Provide the [X, Y] coordinate of the cell's center where the given text is located.  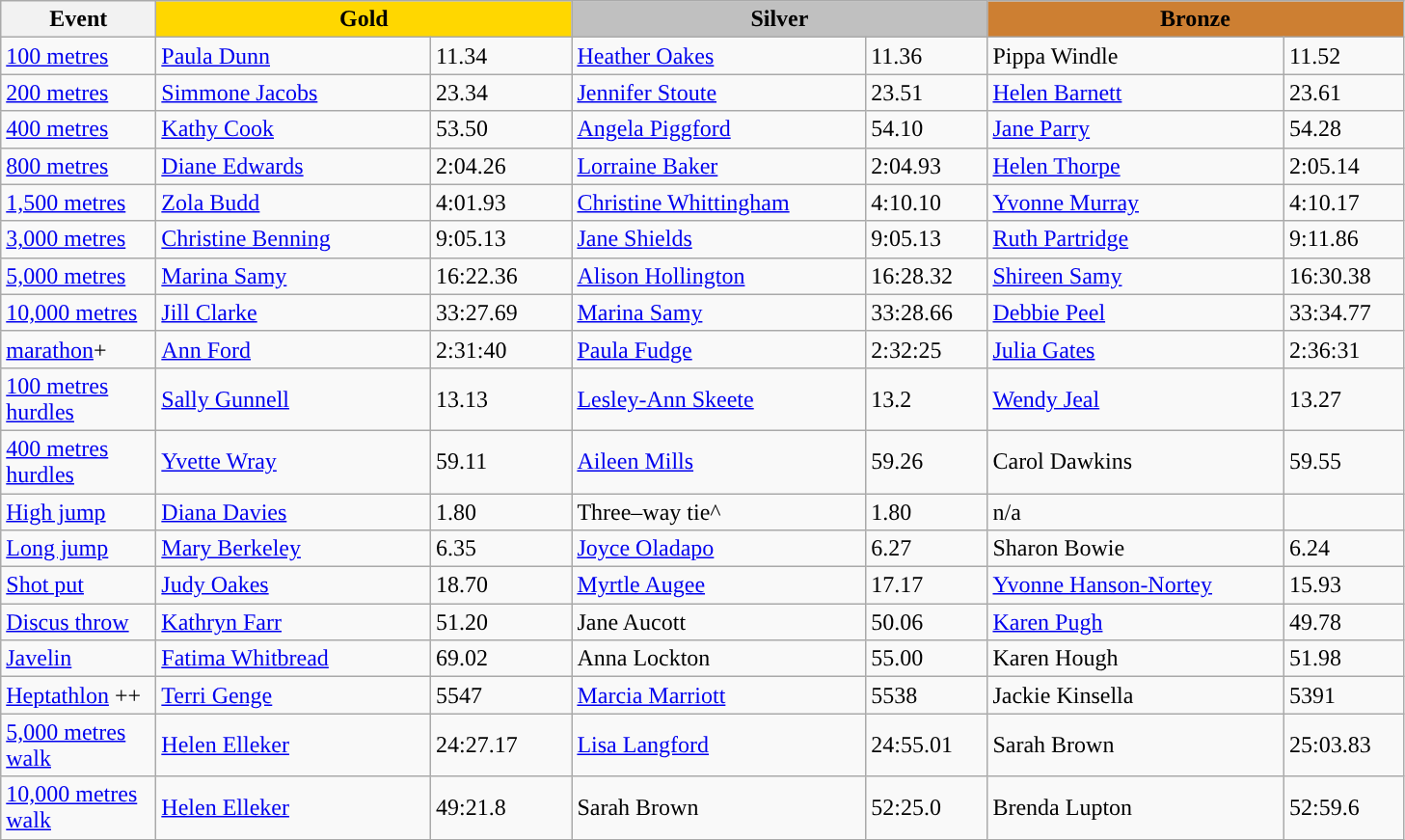
Jennifer Stoute [719, 93]
16:28.32 [927, 276]
18.70 [501, 585]
Lisa Langford [719, 745]
100 metres [79, 56]
5,000 metres walk [79, 745]
Jane Aucott [719, 622]
23.51 [927, 93]
Jill Clarke [293, 312]
Fatima Whitbread [293, 659]
Debbie Peel [1136, 312]
2:04.26 [501, 166]
Long jump [79, 549]
11.36 [927, 56]
6.27 [927, 549]
3,000 metres [79, 239]
6.35 [501, 549]
Yvonne Hanson-Nortey [1136, 585]
Lesley-Ann Skeete [719, 399]
25:03.83 [1344, 745]
9:11.86 [1344, 239]
Jane Parry [1136, 129]
10,000 metres walk [79, 808]
200 metres [79, 93]
Brenda Lupton [1136, 808]
4:01.93 [501, 203]
51.98 [1344, 659]
Three–way tie^ [719, 512]
Terri Genge [293, 695]
52:59.6 [1344, 808]
400 metres hurdles [79, 461]
1,500 metres [79, 203]
13.2 [927, 399]
50.06 [927, 622]
Event [79, 19]
24:55.01 [927, 745]
2:05.14 [1344, 166]
Helen Barnett [1136, 93]
Alison Hollington [719, 276]
Paula Fudge [719, 349]
High jump [79, 512]
Julia Gates [1136, 349]
Ruth Partridge [1136, 239]
5538 [927, 695]
24:27.17 [501, 745]
69.02 [501, 659]
Sally Gunnell [293, 399]
Myrtle Augee [719, 585]
Discus throw [79, 622]
Mary Berkeley [293, 549]
53.50 [501, 129]
2:32:25 [927, 349]
Karen Pugh [1136, 622]
6.24 [1344, 549]
Christine Benning [293, 239]
5391 [1344, 695]
10,000 metres [79, 312]
59.55 [1344, 461]
Kathryn Farr [293, 622]
Pippa Windle [1136, 56]
2:04.93 [927, 166]
11.34 [501, 56]
Joyce Oladapo [719, 549]
5547 [501, 695]
Sharon Bowie [1136, 549]
49.78 [1344, 622]
4:10.10 [927, 203]
marathon+ [79, 349]
33:27.69 [501, 312]
33:28.66 [927, 312]
Heptathlon ++ [79, 695]
Bronze [1196, 19]
13.13 [501, 399]
Ann Ford [293, 349]
51.20 [501, 622]
Carol Dawkins [1136, 461]
15.93 [1344, 585]
Christine Whittingham [719, 203]
59.11 [501, 461]
Wendy Jeal [1136, 399]
Kathy Cook [293, 129]
Zola Budd [293, 203]
54.28 [1344, 129]
4:10.17 [1344, 203]
Paula Dunn [293, 56]
Silver [779, 19]
Jane Shields [719, 239]
Marcia Marriott [719, 695]
23.34 [501, 93]
52:25.0 [927, 808]
Judy Oakes [293, 585]
400 metres [79, 129]
Lorraine Baker [719, 166]
Angela Piggford [719, 129]
Simmone Jacobs [293, 93]
59.26 [927, 461]
Karen Hough [1136, 659]
5,000 metres [79, 276]
Heather Oakes [719, 56]
n/a [1136, 512]
Gold [365, 19]
800 metres [79, 166]
Shireen Samy [1136, 276]
17.17 [927, 585]
16:22.36 [501, 276]
23.61 [1344, 93]
Shot put [79, 585]
13.27 [1344, 399]
2:36:31 [1344, 349]
Jackie Kinsella [1136, 695]
55.00 [927, 659]
Anna Lockton [719, 659]
Yvonne Murray [1136, 203]
11.52 [1344, 56]
2:31:40 [501, 349]
49:21.8 [501, 808]
54.10 [927, 129]
16:30.38 [1344, 276]
Javelin [79, 659]
Aileen Mills [719, 461]
Diane Edwards [293, 166]
Diana Davies [293, 512]
Yvette Wray [293, 461]
33:34.77 [1344, 312]
100 metres hurdles [79, 399]
Helen Thorpe [1136, 166]
